Return [X, Y] of the center of cell containing provided text 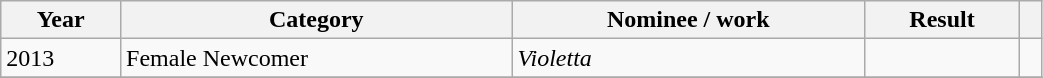
Year [61, 20]
Category [317, 20]
Female Newcomer [317, 58]
Result [942, 20]
2013 [61, 58]
Nominee / work [688, 20]
Violetta [688, 58]
